Output the (x, y) coordinate of the center of the cell containing the given text.  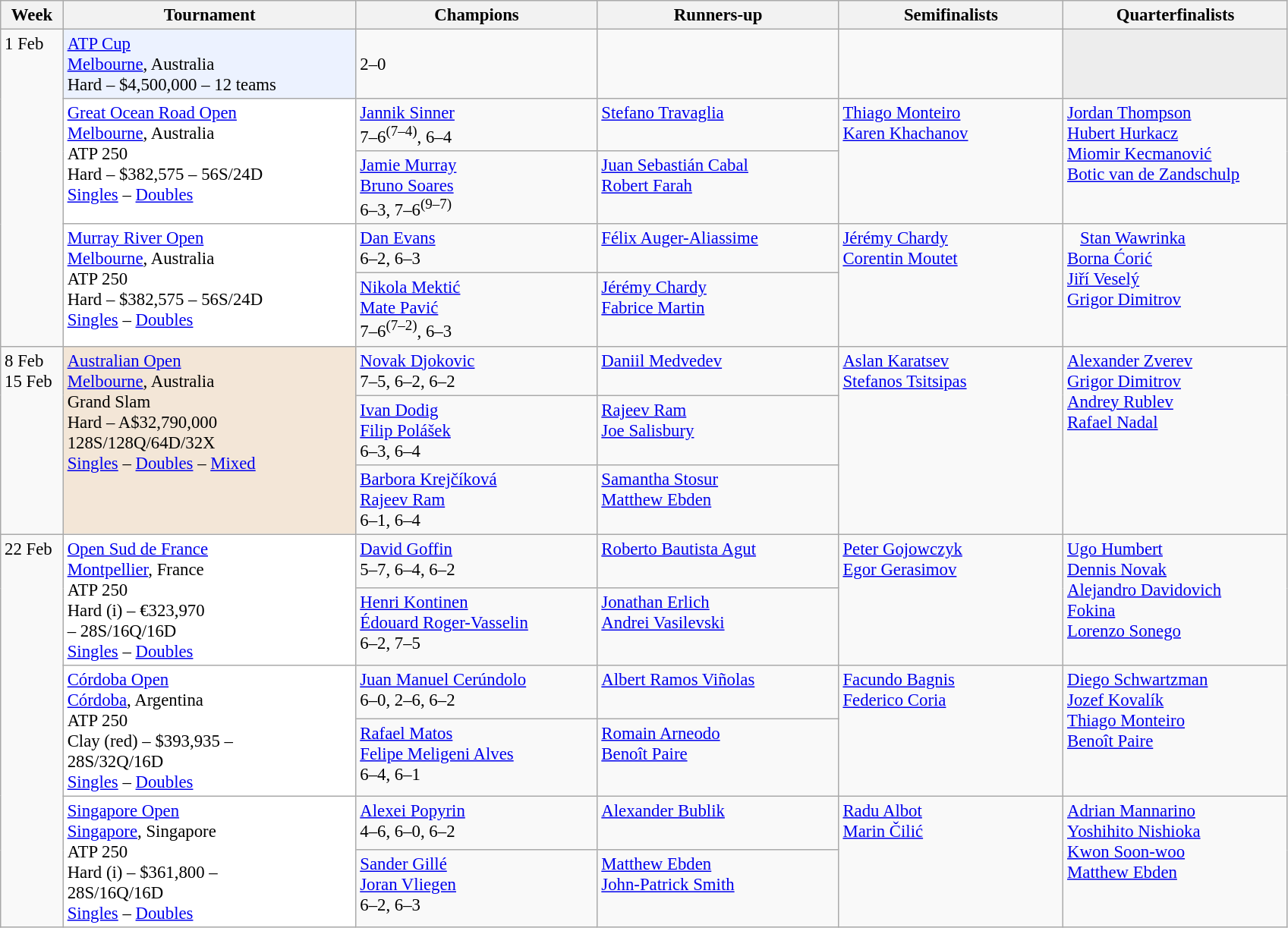
Peter Gojowczyk Egor Gerasimov (951, 599)
Nikola Mektić Mate Pavić 7–6(7–2), 6–3 (477, 310)
Matthew Ebden John-Patrick Smith (718, 889)
ATP Cup Melbourne, Australia Hard – $4,500,000 – 12 teams (209, 64)
Runners-up (718, 15)
Sander Gillé Joran Vliegen 6–2, 6–3 (477, 889)
Aslan Karatsev Stefanos Tsitsipas (951, 440)
Novak Djokovic 7–5, 6–2, 6–2 (477, 370)
Alexander Bublik (718, 823)
Córdoba Open Córdoba, Argentina ATP 250 Clay (red) – $393,935 – 28S/32Q/16D Singles – Doubles (209, 731)
Murray River Open Melbourne, Australia ATP 250 Hard – $382,575 – 56S/24D Singles – Doubles (209, 285)
Juan Manuel Cerúndolo 6–0, 2–6, 6–2 (477, 692)
Facundo Bagnis Federico Coria (951, 731)
Alexei Popyrin 4–6, 6–0, 6–2 (477, 823)
Daniil Medvedev (718, 370)
Adrian Mannarino Yoshihito Nishioka Kwon Soon-woo Matthew Ebden (1176, 862)
1 Feb (32, 188)
Juan Sebastián Cabal Robert Farah (718, 187)
Alexander Zverev Grigor Dimitrov Andrey Rublev Rafael Nadal (1176, 440)
Dan Evans 6–2, 6–3 (477, 249)
8 Feb15 Feb (32, 440)
2–0 (477, 64)
Samantha Stosur Matthew Ebden (718, 499)
Jannik Sinner 7–6(7–4), 6–4 (477, 124)
Great Ocean Road Open Melbourne, Australia ATP 250 Hard – $382,575 – 56S/24D Singles – Doubles (209, 161)
Singapore Open Singapore, Singapore ATP 250 Hard (i) – $361,800 – 28S/16Q/16D Singles – Doubles (209, 862)
Ivan Dodig Filip Polášek 6–3, 6–4 (477, 430)
Quarterfinalists (1176, 15)
Week (32, 15)
Ugo Humbert Dennis Novak Alejandro Davidovich Fokina Lorenzo Sonego (1176, 599)
Tournament (209, 15)
Semifinalists (951, 15)
Jonathan Erlich Andrei Vasilevski (718, 627)
Barbora Krejčíková Rajeev Ram 6–1, 6–4 (477, 499)
Diego Schwartzman Jozef Kovalík Thiago Monteiro Benoît Paire (1176, 731)
Rafael Matos Felipe Meligeni Alves 6–4, 6–1 (477, 757)
Jordan Thompson Hubert Hurkacz Miomir Kecmanović Botic van de Zandschulp (1176, 161)
Romain Arneodo Benoît Paire (718, 757)
Jamie Murray Bruno Soares 6–3, 7–6(9–7) (477, 187)
Jérémy Chardy Fabrice Martin (718, 310)
Stefano Travaglia (718, 124)
22 Feb (32, 731)
Open Sud de France Montpellier, France ATP 250Hard (i) – €323,970 – 28S/16Q/16D Singles – Doubles (209, 599)
Jérémy Chardy Corentin Moutet (951, 285)
Albert Ramos Viñolas (718, 692)
David Goffin 5–7, 6–4, 6–2 (477, 562)
Félix Auger-Aliassime (718, 249)
Thiago Monteiro Karen Khachanov (951, 161)
Rajeev Ram Joe Salisbury (718, 430)
Australian Open Melbourne, Australia Grand Slam Hard – A$32,790,000 128S/128Q/64D/32XSingles – Doubles – Mixed (209, 440)
Stan Wawrinka Borna Ćorić Jiří Veselý Grigor Dimitrov (1176, 285)
Champions (477, 15)
Henri Kontinen Édouard Roger-Vasselin 6–2, 7–5 (477, 627)
Radu Albot Marin Čilić (951, 862)
Roberto Bautista Agut (718, 562)
